Extract the [X, Y] coordinate from the center of the cell holding the provided text.  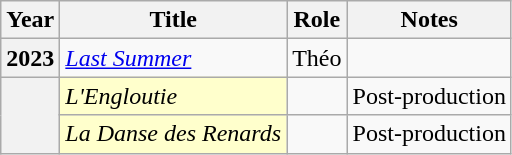
Last Summer [174, 58]
2023 [30, 58]
Notes [429, 20]
Théo [317, 58]
La Danse des Renards [174, 134]
Title [174, 20]
Role [317, 20]
Year [30, 20]
L'Engloutie [174, 96]
